Locate the cell with the specified text and output its [X, Y] center coordinate. 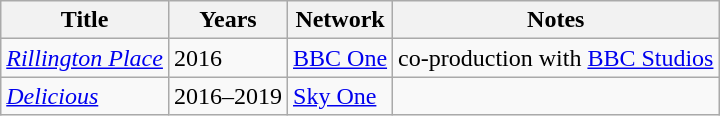
Years [228, 20]
BBC One [340, 58]
2016–2019 [228, 96]
2016 [228, 58]
Sky One [340, 96]
Network [340, 20]
Delicious [85, 96]
Title [85, 20]
Notes [556, 20]
co-production with BBC Studios [556, 58]
Rillington Place [85, 58]
